For the text-containing cell, return its midpoint in [X, Y] coordinate format. 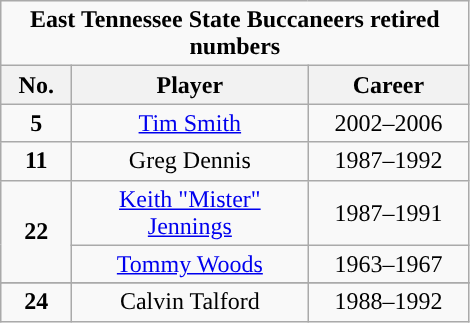
Calvin Talford [190, 302]
Greg Dennis [190, 161]
Keith "Mister" Jennings [190, 212]
1987–1992 [388, 161]
No. [36, 85]
24 [36, 302]
1963–1967 [388, 264]
Player [190, 85]
2002–2006 [388, 123]
1987–1991 [388, 212]
Career [388, 85]
5 [36, 123]
22 [36, 232]
Tim Smith [190, 123]
1988–1992 [388, 302]
11 [36, 161]
Tommy Woods [190, 264]
East Tennessee State Buccaneers retired numbers [235, 34]
